Find where the given text appears and provide that cell's center as (X, Y) coordinate. 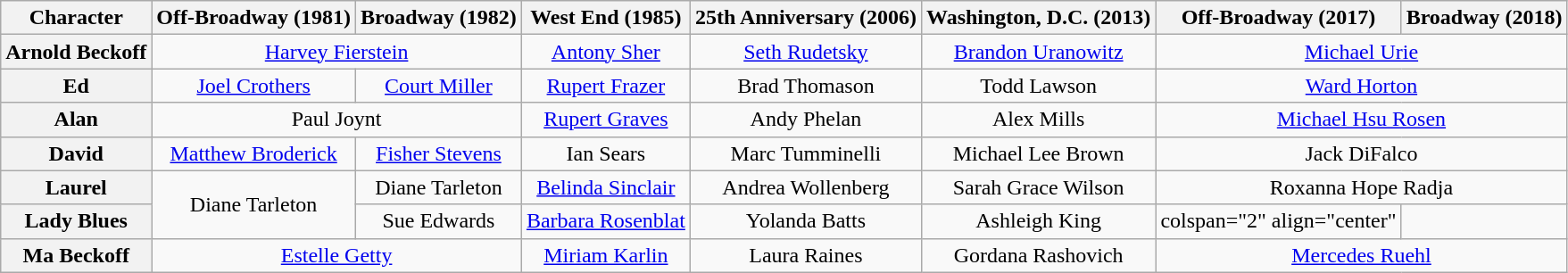
Andrea Wollenberg (805, 187)
Ian Sears (605, 153)
Washington, D.C. (2013) (1038, 18)
Laura Raines (805, 255)
Off-Broadway (2017) (1278, 18)
Harvey Fierstein (337, 52)
Alan (77, 120)
Joel Crothers (253, 86)
Court Miller (438, 86)
Ma Beckoff (77, 255)
Paul Joynt (337, 120)
Sue Edwards (438, 221)
Brad Thomason (805, 86)
Michael Urie (1362, 52)
Matthew Broderick (253, 153)
Belinda Sinclair (605, 187)
Gordana Rashovich (1038, 255)
David (77, 153)
Fisher Stevens (438, 153)
Marc Tumminelli (805, 153)
Miriam Karlin (605, 255)
Seth Rudetsky (805, 52)
Rupert Graves (605, 120)
Jack DiFalco (1362, 153)
Ed (77, 86)
Mercedes Ruehl (1362, 255)
colspan="2" align="center" (1278, 221)
Character (77, 18)
Rupert Frazer (605, 86)
Michael Hsu Rosen (1362, 120)
West End (1985) (605, 18)
Andy Phelan (805, 120)
Sarah Grace Wilson (1038, 187)
Arnold Beckoff (77, 52)
Yolanda Batts (805, 221)
Off-Broadway (1981) (253, 18)
Estelle Getty (337, 255)
Laurel (77, 187)
Roxanna Hope Radja (1362, 187)
Brandon Uranowitz (1038, 52)
25th Anniversary (2006) (805, 18)
Barbara Rosenblat (605, 221)
Todd Lawson (1038, 86)
Antony Sher (605, 52)
Lady Blues (77, 221)
Broadway (1982) (438, 18)
Ashleigh King (1038, 221)
Alex Mills (1038, 120)
Michael Lee Brown (1038, 153)
Ward Horton (1362, 86)
Broadway (2018) (1484, 18)
